Capture the cell that displays the provided text and extract its (x, y) central coordinate. 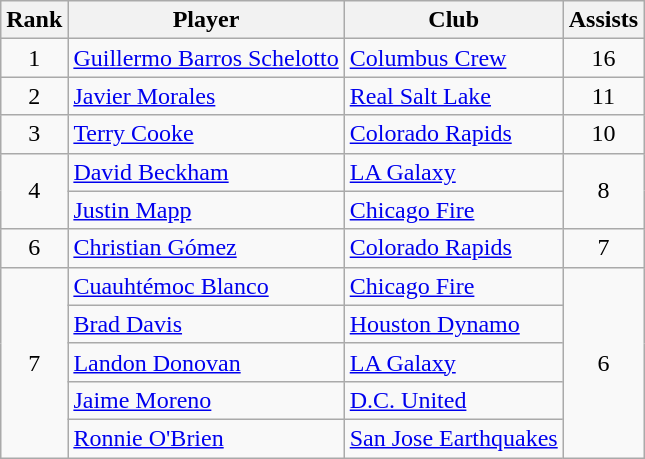
Christian Gómez (206, 248)
Brad Davis (206, 324)
Landon Donovan (206, 362)
11 (603, 96)
Houston Dynamo (454, 324)
Guillermo Barros Schelotto (206, 58)
Cuauhtémoc Blanco (206, 286)
Real Salt Lake (454, 96)
3 (34, 134)
1 (34, 58)
Player (206, 20)
Javier Morales (206, 96)
4 (34, 191)
D.C. United (454, 400)
San Jose Earthquakes (454, 438)
Assists (603, 20)
10 (603, 134)
Jaime Moreno (206, 400)
16 (603, 58)
2 (34, 96)
Club (454, 20)
Terry Cooke (206, 134)
Rank (34, 20)
Columbus Crew (454, 58)
Ronnie O'Brien (206, 438)
Justin Mapp (206, 210)
8 (603, 191)
David Beckham (206, 172)
